Locate the cell with the specified text and output its [x, y] center coordinate. 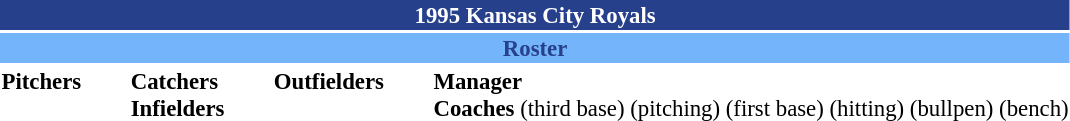
1995 Kansas City Royals [535, 15]
Roster [535, 48]
